Output the (x, y) coordinate of the center of the cell containing the given text.  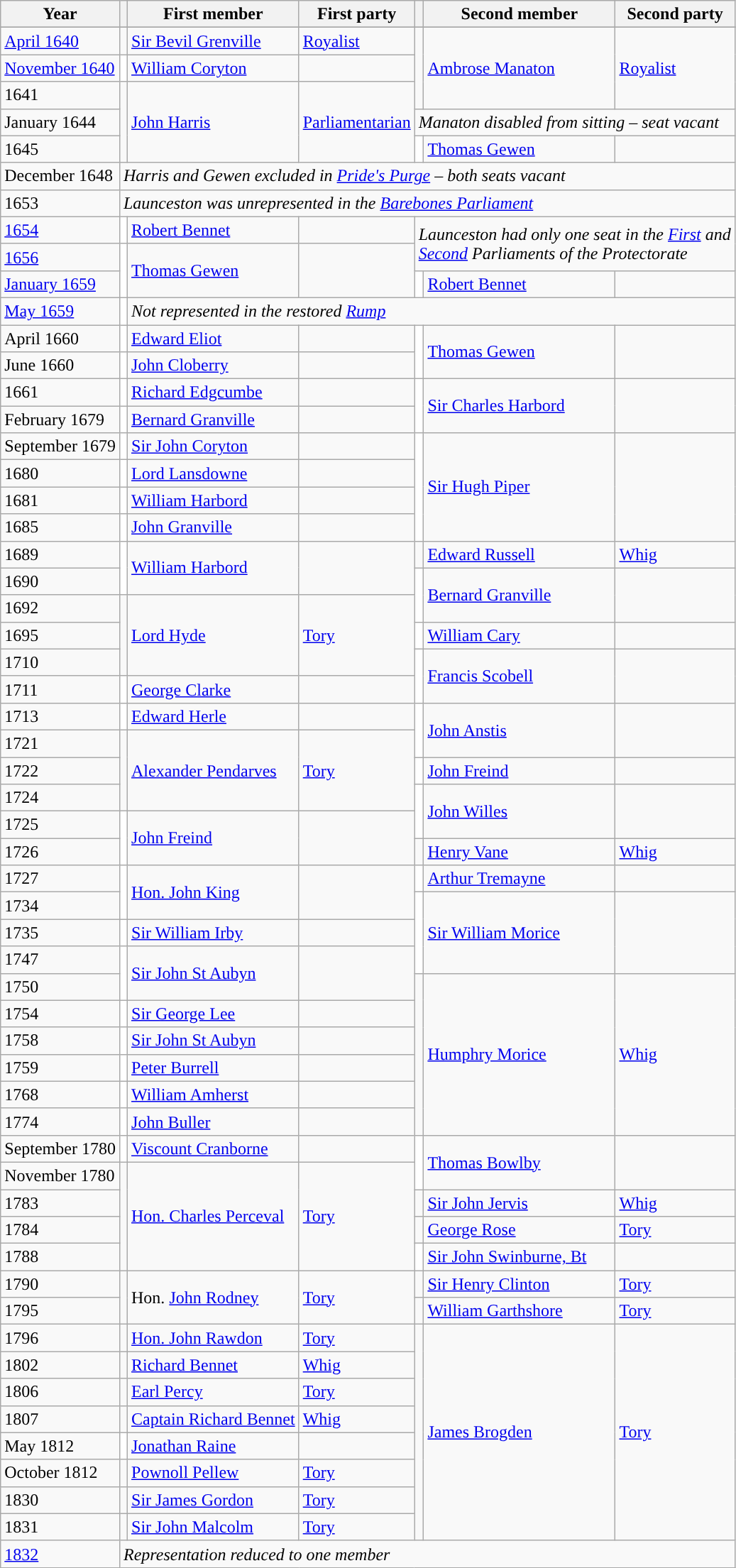
1807 (60, 1419)
1759 (60, 1068)
Peter Burrell (214, 1068)
First party (356, 14)
1806 (60, 1392)
1645 (60, 149)
Hon. Charles Perceval (214, 1216)
1830 (60, 1500)
Francis Scobell (520, 676)
1788 (60, 1257)
John Cloberry (214, 366)
November 1780 (60, 1175)
1784 (60, 1230)
January 1659 (60, 284)
1754 (60, 1014)
Ambrose Manaton (520, 68)
Jonathan Raine (214, 1446)
Sir Henry Clinton (520, 1284)
1727 (60, 879)
1726 (60, 852)
Pownoll Pellew (214, 1473)
1774 (60, 1122)
1734 (60, 906)
John Anstis (520, 730)
1685 (60, 527)
1795 (60, 1311)
February 1679 (60, 420)
Henry Vane (520, 852)
1680 (60, 473)
1747 (60, 960)
Sir Charles Harbord (520, 406)
First member (214, 14)
November 1640 (60, 68)
Alexander Pendarves (214, 770)
December 1648 (60, 176)
Sir James Gordon (214, 1500)
May 1659 (60, 311)
1725 (60, 825)
Humphry Morice (520, 1054)
John Buller (214, 1122)
1695 (60, 635)
Representation reduced to one member (427, 1554)
1831 (60, 1527)
1713 (60, 716)
1722 (60, 770)
1802 (60, 1365)
Year (60, 14)
Sir John Swinburne, Bt (520, 1257)
Second member (520, 14)
Sir Hugh Piper (520, 487)
Second party (675, 14)
1721 (60, 743)
William Amherst (214, 1095)
1735 (60, 933)
Edward Russell (520, 554)
George Clarke (214, 689)
January 1644 (60, 122)
Captain Richard Bennet (214, 1419)
Arthur Tremayne (520, 879)
Manaton disabled from sitting – seat vacant (575, 122)
1654 (60, 230)
1768 (60, 1095)
1661 (60, 393)
1641 (60, 95)
1681 (60, 500)
Edward Eliot (214, 339)
Earl Percy (214, 1392)
Launceston was unrepresented in the Barebones Parliament (427, 203)
June 1660 (60, 366)
Parliamentarian (356, 122)
September 1780 (60, 1148)
1710 (60, 662)
1689 (60, 554)
1690 (60, 581)
James Brogden (520, 1432)
1724 (60, 798)
1783 (60, 1203)
William Cary (520, 635)
Harris and Gewen excluded in Pride's Purge – both seats vacant (427, 176)
Lord Lansdowne (214, 473)
1796 (60, 1338)
Hon. John Rawdon (214, 1338)
Richard Edgcumbe (214, 393)
Sir Bevil Grenville (214, 41)
John Granville (214, 527)
Sir William Morice (520, 933)
1758 (60, 1041)
1653 (60, 203)
1711 (60, 689)
April 1640 (60, 41)
September 1679 (60, 446)
Sir William Irby (214, 933)
Edward Herle (214, 716)
Not represented in the restored Rump (432, 311)
Sir George Lee (214, 1014)
John Willes (520, 811)
Thomas Bowlby (520, 1162)
April 1660 (60, 339)
1790 (60, 1284)
John Harris (214, 122)
Sir John Jervis (520, 1203)
1692 (60, 608)
1750 (60, 987)
Launceston had only one seat in the First and Second Parliaments of the Protectorate (575, 243)
Viscount Cranborne (214, 1148)
George Rose (520, 1230)
1656 (60, 257)
1832 (60, 1554)
Hon. John Rodney (214, 1298)
October 1812 (60, 1473)
William Garthshore (520, 1311)
Sir John Coryton (214, 446)
Lord Hyde (214, 635)
William Coryton (214, 68)
May 1812 (60, 1446)
Hon. John King (214, 892)
Richard Bennet (214, 1365)
Sir John Malcolm (214, 1527)
